Provide the (x, y) coordinate of the cell's center where the given text is located.  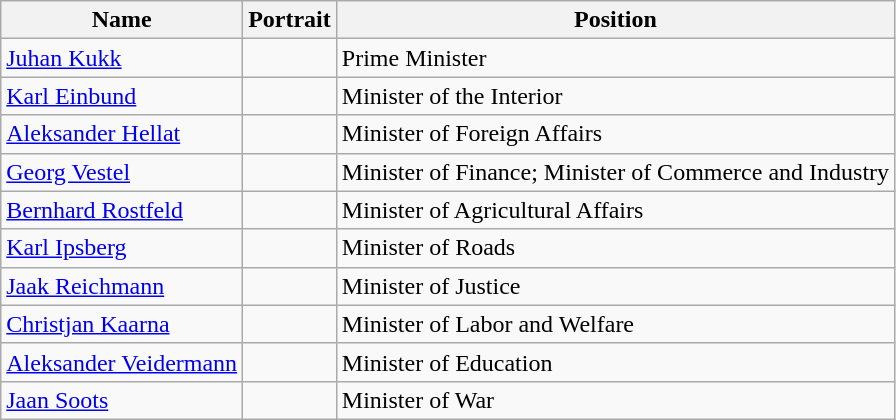
Aleksander Veidermann (122, 362)
Georg Vestel (122, 172)
Minister of War (615, 400)
Christjan Kaarna (122, 324)
Minister of Justice (615, 286)
Minister of Education (615, 362)
Minister of Roads (615, 248)
Juhan Kukk (122, 58)
Aleksander Hellat (122, 134)
Minister of Foreign Affairs (615, 134)
Position (615, 20)
Karl Ipsberg (122, 248)
Name (122, 20)
Minister of the Interior (615, 96)
Jaan Soots (122, 400)
Portrait (290, 20)
Prime Minister (615, 58)
Minister of Agricultural Affairs (615, 210)
Jaak Reichmann (122, 286)
Minister of Labor and Welfare (615, 324)
Minister of Finance; Minister of Commerce and Industry (615, 172)
Karl Einbund (122, 96)
Bernhard Rostfeld (122, 210)
